Return [X, Y] of the center of cell containing provided text 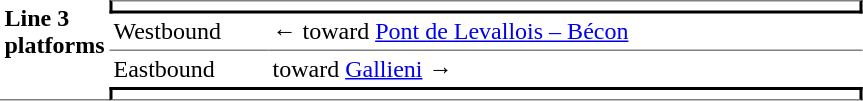
Eastbound [188, 69]
← toward Pont de Levallois – Bécon [565, 33]
toward Gallieni → [565, 69]
Line 3 platforms [54, 50]
Westbound [188, 33]
